Detect which cell encompasses the target text, then output its (x, y) center coordinate. 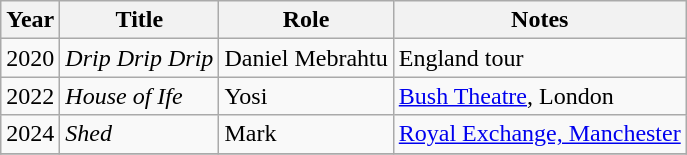
Bush Theatre, London (540, 96)
Drip Drip Drip (140, 58)
Royal Exchange, Manchester (540, 134)
2020 (30, 58)
Daniel Mebrahtu (306, 58)
2022 (30, 96)
Year (30, 20)
House of Ife (140, 96)
Notes (540, 20)
2024 (30, 134)
Mark (306, 134)
Shed (140, 134)
Yosi (306, 96)
England tour (540, 58)
Role (306, 20)
Title (140, 20)
